Locate the cell with the specified text and output its [X, Y] center coordinate. 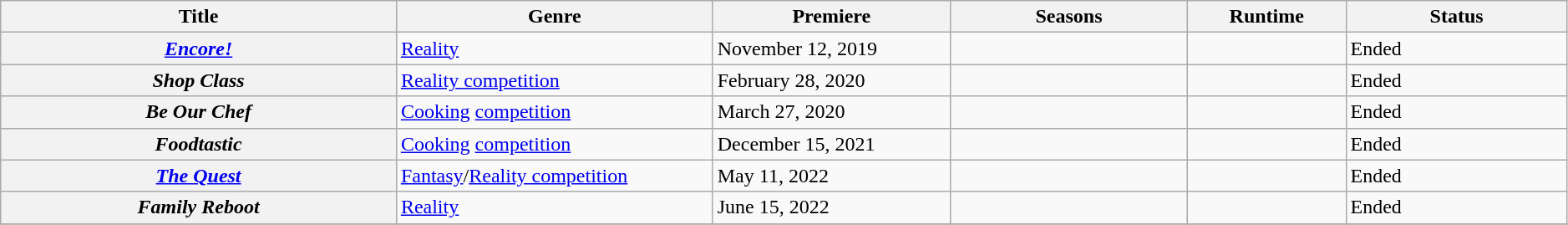
The Quest [199, 176]
February 28, 2020 [831, 80]
December 15, 2021 [831, 144]
May 11, 2022 [831, 176]
Foodtastic [199, 144]
Status [1457, 17]
Family Reboot [199, 207]
Encore! [199, 49]
Title [199, 17]
Fantasy/Reality competition [555, 176]
Seasons [1068, 17]
Be Our Chef [199, 112]
November 12, 2019 [831, 49]
Premiere [831, 17]
June 15, 2022 [831, 207]
Runtime [1266, 17]
Genre [555, 17]
Shop Class [199, 80]
Reality competition [555, 80]
March 27, 2020 [831, 112]
